Extract the (x, y) coordinate from the center of the cell holding the provided text.  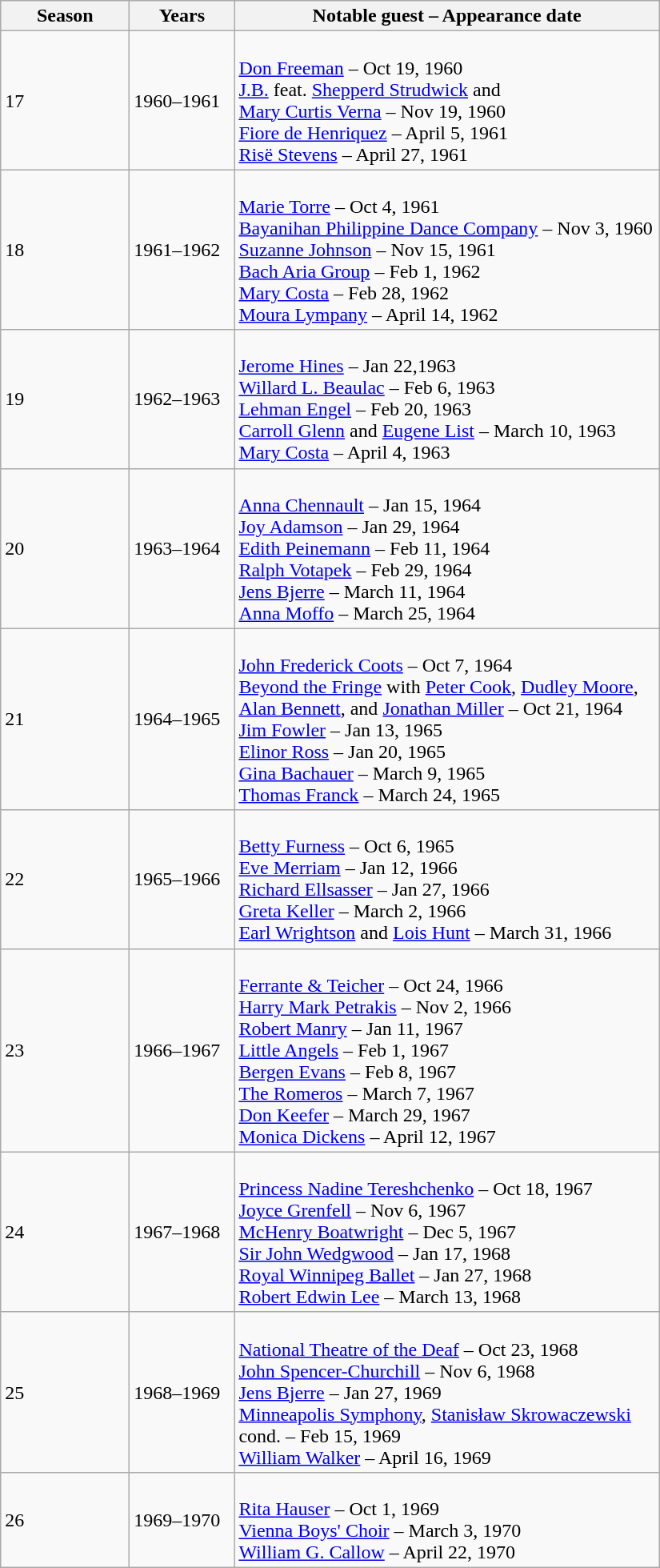
1965–1966 (182, 879)
1967–1968 (182, 1232)
Rita Hauser – Oct 1, 1969 Vienna Boys' Choir – March 3, 1970 William G. Callow – April 22, 1970 (446, 1519)
1964–1965 (182, 719)
Season (66, 16)
1968–1969 (182, 1392)
18 (66, 250)
1962–1963 (182, 399)
19 (66, 399)
1966–1967 (182, 1050)
1961–1962 (182, 250)
21 (66, 719)
1963–1964 (182, 548)
22 (66, 879)
17 (66, 101)
1960–1961 (182, 101)
Notable guest – Appearance date (446, 16)
23 (66, 1050)
26 (66, 1519)
25 (66, 1392)
Years (182, 16)
20 (66, 548)
24 (66, 1232)
1969–1970 (182, 1519)
